Extract the [x, y] coordinate from the center of the cell holding the provided text.  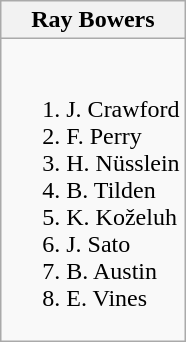
J. Crawford F. Perry H. Nüsslein B. Tilden K. Koželuh J. Sato B. Austin E. Vines [93, 190]
Ray Bowers [93, 20]
